Return the [X, Y] coordinate for the center point of the cell that contains the specified text.  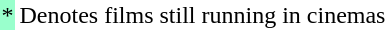
* [8, 15]
